Pinpoint the cell where the given text exists, returning its [x, y] midpoint coordinate. 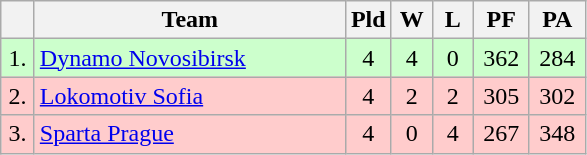
305 [501, 96]
284 [557, 58]
362 [501, 58]
1. [18, 58]
Lokomotiv Sofia [190, 96]
PA [557, 20]
302 [557, 96]
2. [18, 96]
348 [557, 134]
Pld [368, 20]
W [412, 20]
267 [501, 134]
Sparta Prague [190, 134]
Team [190, 20]
3. [18, 134]
PF [501, 20]
Dynamo Novosibirsk [190, 58]
L [452, 20]
